Search for the cell housing the specified text and yield its (x, y) center coordinate. 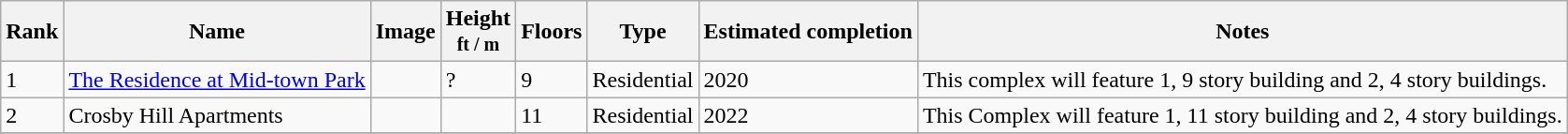
1 (32, 80)
Crosby Hill Apartments (217, 115)
2020 (808, 80)
Name (217, 32)
2022 (808, 115)
Estimated completion (808, 32)
The Residence at Mid-town Park (217, 80)
This Complex will feature 1, 11 story building and 2, 4 story buildings. (1242, 115)
Notes (1242, 32)
11 (552, 115)
Type (643, 32)
Rank (32, 32)
9 (552, 80)
Floors (552, 32)
Image (406, 32)
? (478, 80)
Heightft / m (478, 32)
2 (32, 115)
This complex will feature 1, 9 story building and 2, 4 story buildings. (1242, 80)
